For the text-containing cell, return its midpoint in [X, Y] coordinate format. 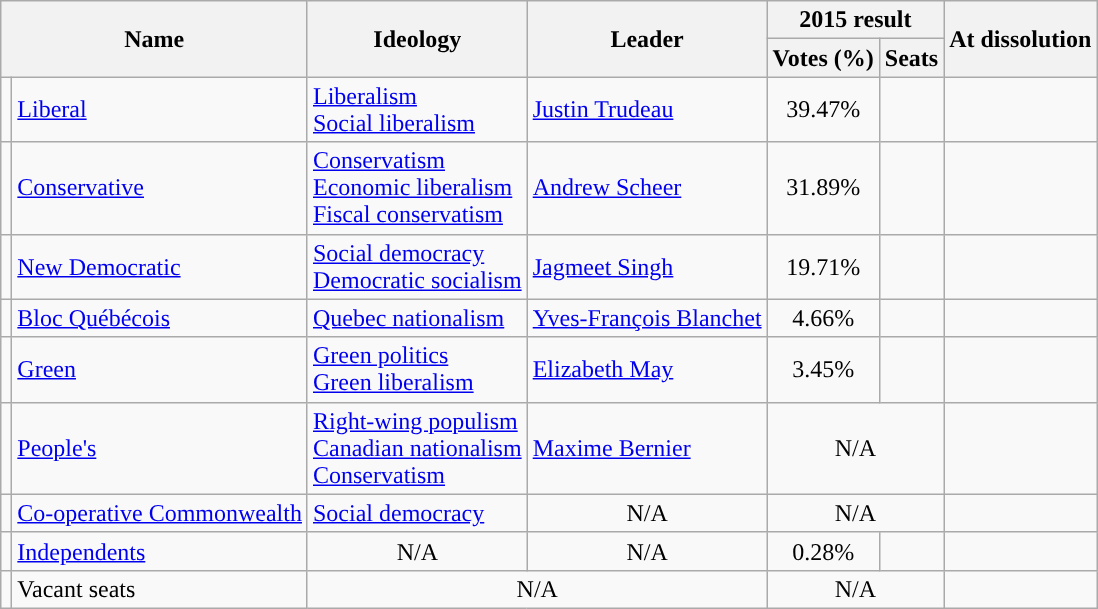
Name [154, 39]
2015 result [856, 20]
Quebec nationalism [417, 318]
3.45% [823, 370]
Bloc Québécois [160, 318]
Seats [911, 58]
39.47% [823, 110]
Social democracy [417, 513]
People's [160, 448]
Co-operative Commonwealth [160, 513]
At dissolution [1020, 39]
Conservative [160, 188]
Green politicsGreen liberalism [417, 370]
Yves-François Blanchet [647, 318]
Votes (%) [823, 58]
New Democratic [160, 266]
Andrew Scheer [647, 188]
Independents [160, 551]
19.71% [823, 266]
Green [160, 370]
Right-wing populismCanadian nationalismConservatism [417, 448]
Justin Trudeau [647, 110]
Jagmeet Singh [647, 266]
Leader [647, 39]
LiberalismSocial liberalism [417, 110]
31.89% [823, 188]
Maxime Bernier [647, 448]
Ideology [417, 39]
Vacant seats [160, 589]
4.66% [823, 318]
0.28% [823, 551]
Elizabeth May [647, 370]
ConservatismEconomic liberalismFiscal conservatism [417, 188]
Social democracyDemocratic socialism [417, 266]
Liberal [160, 110]
